Scan for the cell matching the given text and deliver its [X, Y] coordinate at center. 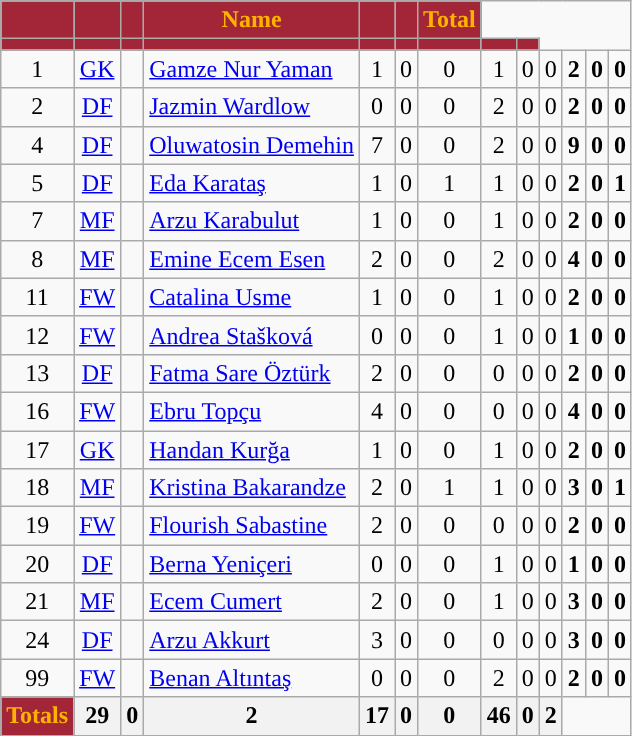
Arzu Karabulut [252, 221]
12 [38, 335]
Ebru Topçu [252, 411]
Arzu Akkurt [252, 640]
Handan Kurğa [252, 449]
Totals [38, 716]
20 [38, 564]
Emine Ecem Esen [252, 259]
Fatma Sare Öztürk [252, 373]
5 [38, 183]
Kristina Bakarandze [252, 488]
Flourish Sabastine [252, 526]
11 [38, 297]
Total [450, 20]
99 [38, 678]
13 [38, 373]
Name [252, 20]
Jazmin Wardlow [252, 107]
Oluwatosin Demehin [252, 145]
9 [574, 145]
8 [38, 259]
19 [38, 526]
Benan Altıntaş [252, 678]
29 [98, 716]
Berna Yeniçeri [252, 564]
16 [38, 411]
Andrea Stašková [252, 335]
46 [498, 716]
18 [38, 488]
Gamze Nur Yaman [252, 69]
Ecem Cumert [252, 602]
Eda Karataş [252, 183]
21 [38, 602]
Catalina Usme [252, 297]
24 [38, 640]
